Return the [X, Y] coordinate for the center point of the cell that contains the specified text.  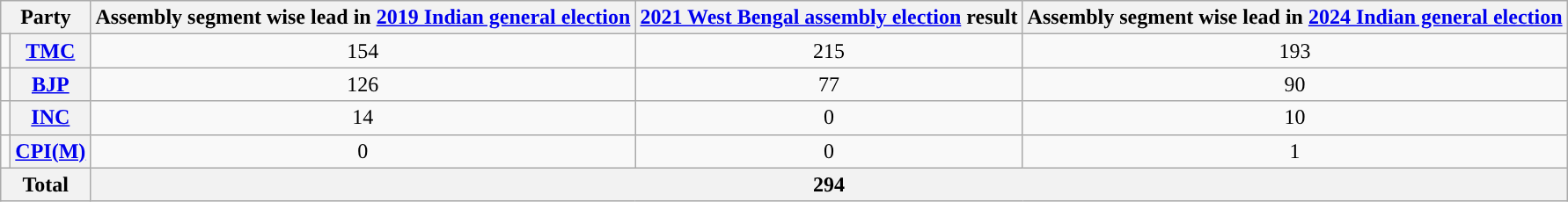
215 [829, 51]
14 [363, 118]
77 [829, 84]
Party [46, 18]
Assembly segment wise lead in 2019 Indian general election [363, 18]
90 [1295, 84]
CPI(M) [51, 151]
10 [1295, 118]
1 [1295, 151]
294 [829, 184]
Total [46, 184]
126 [363, 84]
TMC [51, 51]
BJP [51, 84]
Assembly segment wise lead in 2024 Indian general election [1295, 18]
2021 West Bengal assembly election result [829, 18]
193 [1295, 51]
154 [363, 51]
INC [51, 118]
